Locate the cell with the specified text and output its (X, Y) center coordinate. 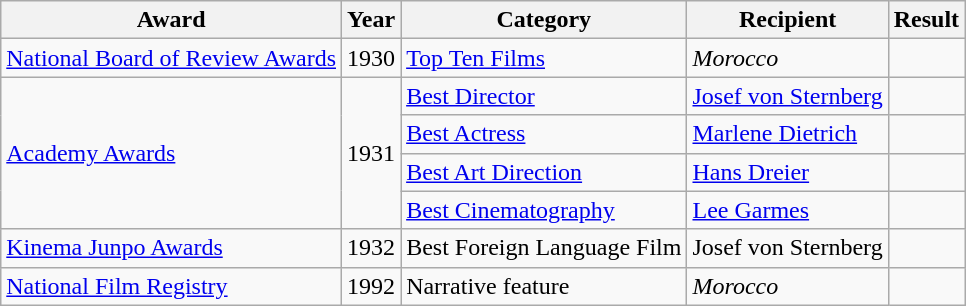
Lee Garmes (788, 210)
Best Cinematography (544, 210)
Award (172, 20)
1931 (372, 153)
Best Foreign Language Film (544, 248)
Year (372, 20)
Hans Dreier (788, 172)
Kinema Junpo Awards (172, 248)
National Board of Review Awards (172, 58)
Best Director (544, 96)
Marlene Dietrich (788, 134)
Best Art Direction (544, 172)
1992 (372, 286)
Recipient (788, 20)
Category (544, 20)
National Film Registry (172, 286)
1932 (372, 248)
1930 (372, 58)
Result (926, 20)
Academy Awards (172, 153)
Best Actress (544, 134)
Narrative feature (544, 286)
Top Ten Films (544, 58)
